Return [x, y] of the center of cell containing provided text 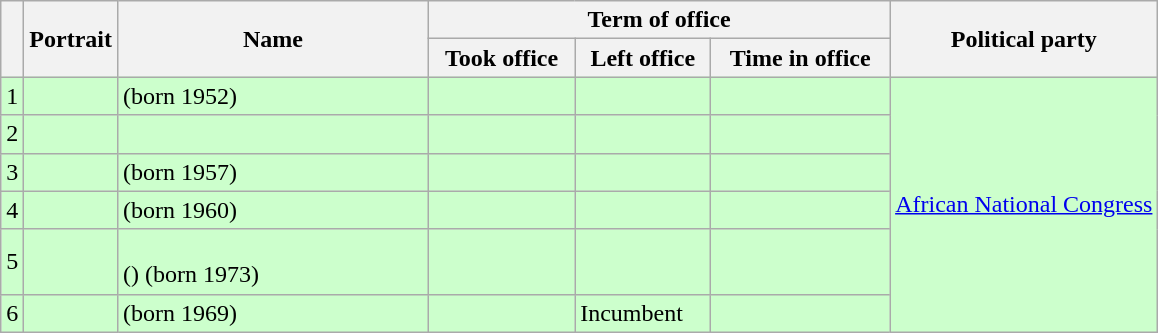
African National Congress [1024, 204]
Time in office [800, 58]
Left office [643, 58]
Political party [1024, 39]
() (born 1973) [272, 262]
Portrait [71, 39]
5 [12, 262]
Term of office [660, 20]
6 [12, 313]
2 [12, 134]
Name [272, 39]
4 [12, 210]
Took office [502, 58]
(born 1969) [272, 313]
(born 1952) [272, 96]
1 [12, 96]
3 [12, 172]
(born 1957) [272, 172]
(born 1960) [272, 210]
Incumbent [643, 313]
